For the text-containing cell, return its midpoint in [x, y] coordinate format. 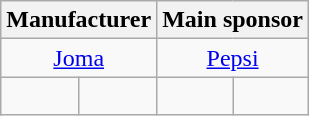
Manufacturer [79, 20]
Pepsi [233, 58]
Main sponsor [233, 20]
Joma [79, 58]
